Pinpoint the cell where the given text exists, returning its [x, y] midpoint coordinate. 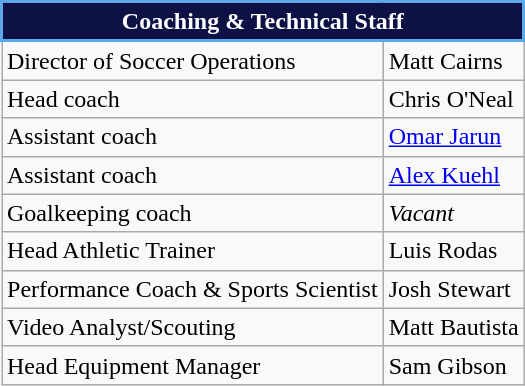
Josh Stewart [454, 289]
Director of Soccer Operations [193, 60]
Luis Rodas [454, 251]
Matt Cairns [454, 60]
Video Analyst/Scouting [193, 327]
Performance Coach & Sports Scientist [193, 289]
Omar Jarun [454, 137]
Vacant [454, 213]
Head Athletic Trainer [193, 251]
Chris O'Neal [454, 99]
Head coach [193, 99]
Matt Bautista [454, 327]
Sam Gibson [454, 365]
Alex Kuehl [454, 175]
Goalkeeping coach [193, 213]
Coaching & Technical Staff [264, 22]
Head Equipment Manager [193, 365]
